Return the (x, y) coordinate for the center point of the cell that contains the specified text.  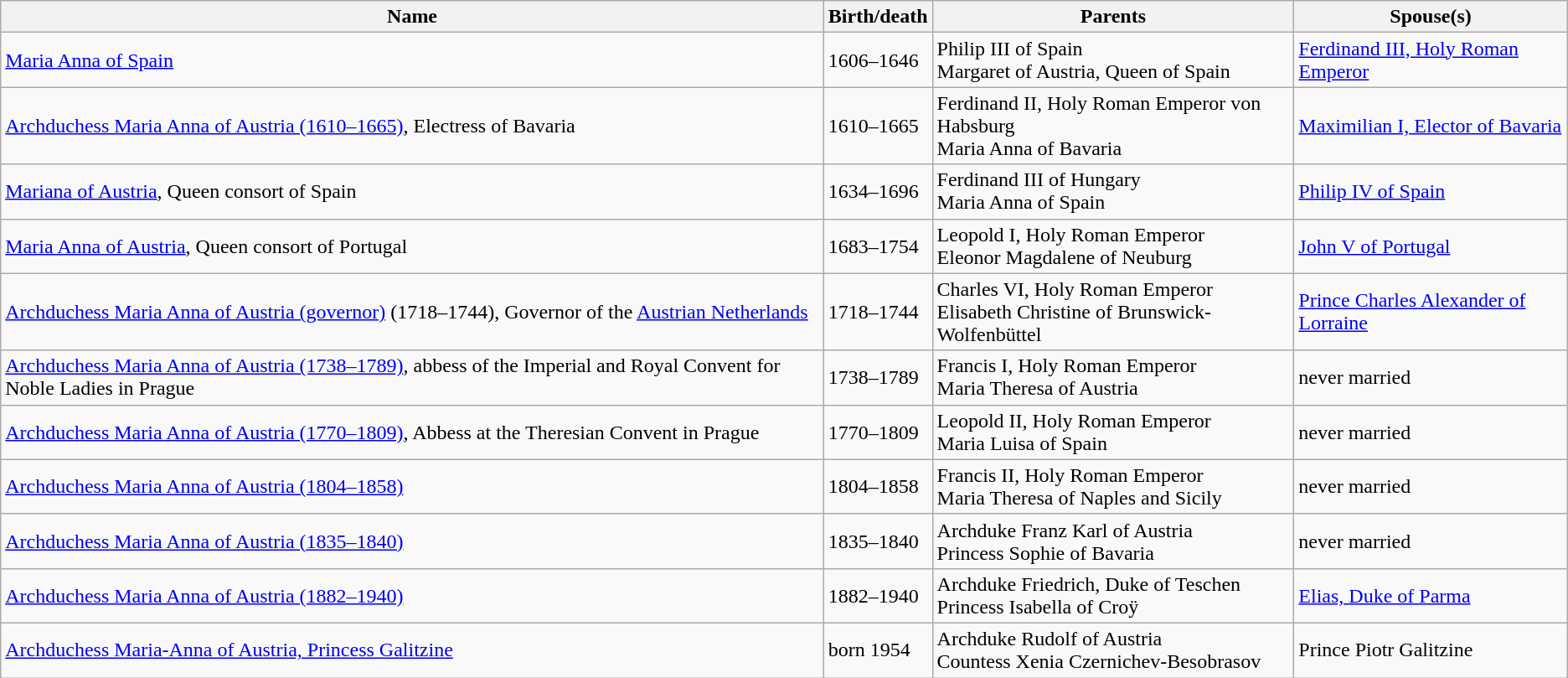
Maria Anna of Spain (412, 60)
Archduchess Maria Anna of Austria (1804–1858) (412, 486)
1738–1789 (878, 377)
1835–1840 (878, 541)
John V of Portugal (1431, 246)
1610–1665 (878, 126)
1718–1744 (878, 312)
1683–1754 (878, 246)
Birth/death (878, 17)
1770–1809 (878, 432)
Name (412, 17)
Archduke Rudolf of AustriaCountess Xenia Czernichev-Besobrasov (1113, 650)
Charles VI, Holy Roman EmperorElisabeth Christine of Brunswick-Wolfenbüttel (1113, 312)
Parents (1113, 17)
1882–1940 (878, 595)
Francis II, Holy Roman EmperorMaria Theresa of Naples and Sicily (1113, 486)
1606–1646 (878, 60)
Philip IV of Spain (1431, 191)
Prince Piotr Galitzine (1431, 650)
Spouse(s) (1431, 17)
Archduchess Maria Anna of Austria (1738–1789), abbess of the Imperial and Royal Convent for Noble Ladies in Prague (412, 377)
Leopold II, Holy Roman EmperorMaria Luisa of Spain (1113, 432)
1804–1858 (878, 486)
Maximilian I, Elector of Bavaria (1431, 126)
Archduchess Maria-Anna of Austria, Princess Galitzine (412, 650)
born 1954 (878, 650)
1634–1696 (878, 191)
Archduchess Maria Anna of Austria (governor) (1718–1744), Governor of the Austrian Netherlands (412, 312)
Archduchess Maria Anna of Austria (1835–1840) (412, 541)
Leopold I, Holy Roman EmperorEleonor Magdalene of Neuburg (1113, 246)
Maria Anna of Austria, Queen consort of Portugal (412, 246)
Archduchess Maria Anna of Austria (1610–1665), Electress of Bavaria (412, 126)
Archduchess Maria Anna of Austria (1770–1809), Abbess at the Theresian Convent in Prague (412, 432)
Ferdinand III of HungaryMaria Anna of Spain (1113, 191)
Mariana of Austria, Queen consort of Spain (412, 191)
Ferdinand III, Holy Roman Emperor (1431, 60)
Prince Charles Alexander of Lorraine (1431, 312)
Archduke Friedrich, Duke of TeschenPrincess Isabella of Croÿ (1113, 595)
Archduchess Maria Anna of Austria (1882–1940) (412, 595)
Archduke Franz Karl of AustriaPrincess Sophie of Bavaria (1113, 541)
Philip III of SpainMargaret of Austria, Queen of Spain (1113, 60)
Elias, Duke of Parma (1431, 595)
Francis I, Holy Roman EmperorMaria Theresa of Austria (1113, 377)
Ferdinand II, Holy Roman Emperor von HabsburgMaria Anna of Bavaria (1113, 126)
